For the text-containing cell, return its midpoint in [x, y] coordinate format. 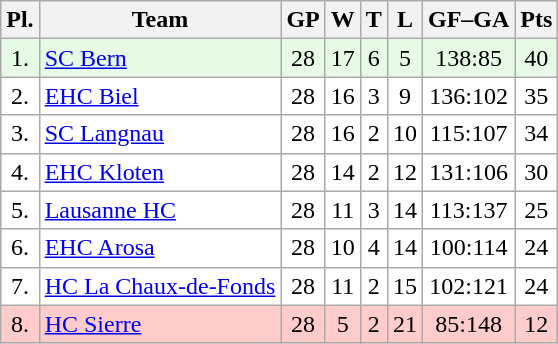
30 [536, 172]
Pl. [20, 20]
25 [536, 210]
SC Langnau [160, 134]
85:148 [468, 324]
L [404, 20]
9 [404, 96]
4. [20, 172]
Team [160, 20]
3. [20, 134]
35 [536, 96]
W [342, 20]
1. [20, 58]
SC Bern [160, 58]
EHC Kloten [160, 172]
2. [20, 96]
HC La Chaux-de-Fonds [160, 286]
34 [536, 134]
17 [342, 58]
HC Sierre [160, 324]
100:114 [468, 248]
Pts [536, 20]
21 [404, 324]
6 [374, 58]
40 [536, 58]
5. [20, 210]
GF–GA [468, 20]
8. [20, 324]
T [374, 20]
115:107 [468, 134]
15 [404, 286]
136:102 [468, 96]
102:121 [468, 286]
7. [20, 286]
6. [20, 248]
GP [303, 20]
131:106 [468, 172]
113:137 [468, 210]
4 [374, 248]
Lausanne HC [160, 210]
EHC Biel [160, 96]
138:85 [468, 58]
EHC Arosa [160, 248]
